Return [X, Y] of the center of cell containing provided text 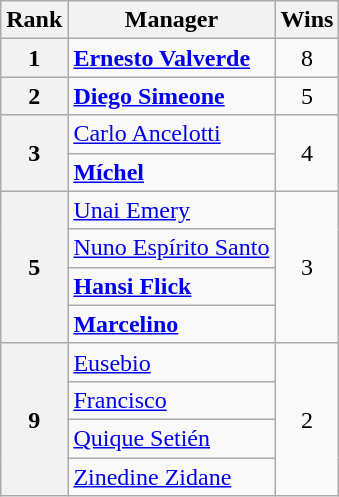
Eusebio [172, 362]
Wins [307, 20]
Ernesto Valverde [172, 58]
Carlo Ancelotti [172, 134]
Hansi Flick [172, 286]
Marcelino [172, 324]
Quique Setién [172, 438]
Manager [172, 20]
8 [307, 58]
Rank [34, 20]
Nuno Espírito Santo [172, 248]
Francisco [172, 400]
4 [307, 153]
9 [34, 419]
Zinedine Zidane [172, 477]
Diego Simeone [172, 96]
Unai Emery [172, 210]
Míchel [172, 172]
1 [34, 58]
